Scan for the cell matching the given text and deliver its (x, y) coordinate at center. 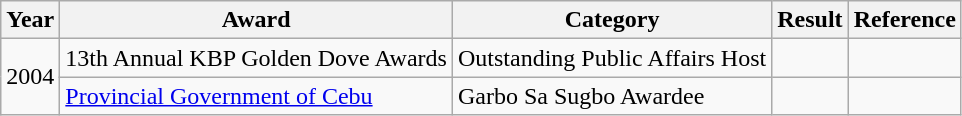
13th Annual KBP Golden Dove Awards (256, 58)
Garbo Sa Sugbo Awardee (612, 96)
Reference (904, 20)
Provincial Government of Cebu (256, 96)
Award (256, 20)
Year (30, 20)
2004 (30, 77)
Outstanding Public Affairs Host (612, 58)
Category (612, 20)
Result (810, 20)
